Locate the cell with the specified text and output its [x, y] center coordinate. 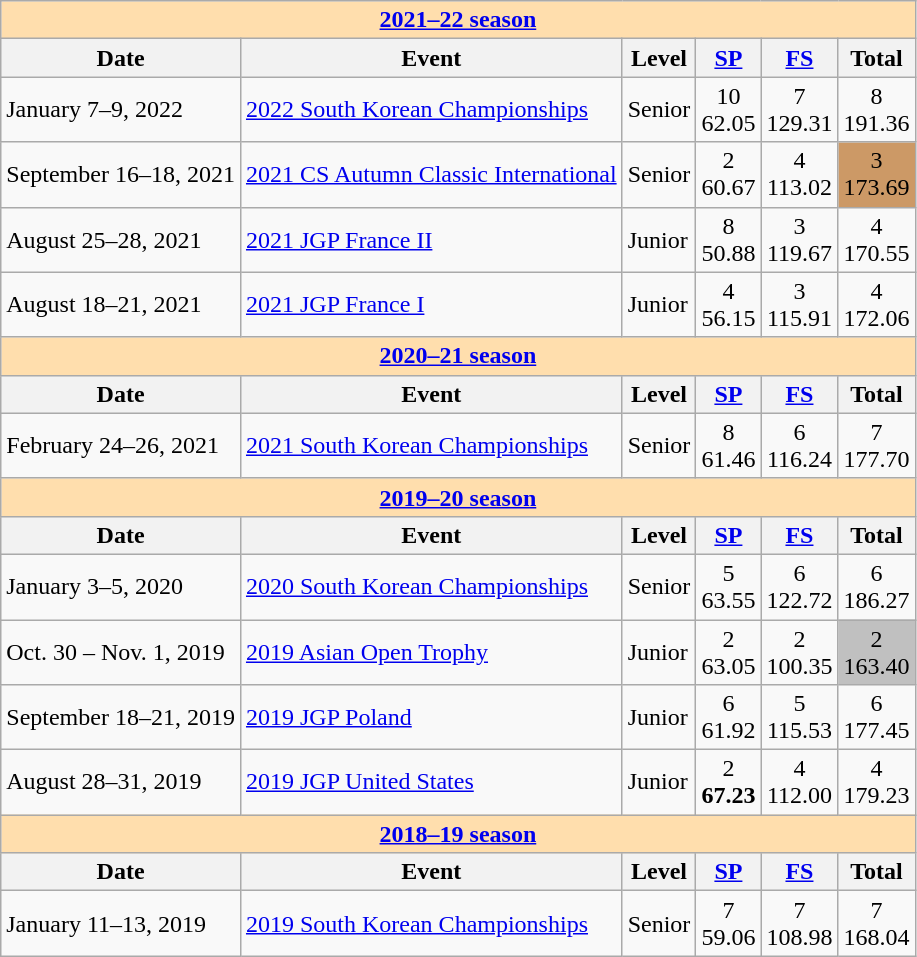
6 186.27 [876, 586]
4 172.06 [876, 304]
3 119.67 [800, 240]
10 62.05 [728, 110]
2 60.67 [728, 174]
6 116.24 [800, 446]
2 100.35 [800, 652]
2 163.40 [876, 652]
6 122.72 [800, 586]
2 67.23 [728, 782]
8 191.36 [876, 110]
Oct. 30 – Nov. 1, 2019 [121, 652]
2019 JGP United States [431, 782]
4 56.15 [728, 304]
2021 JGP France I [431, 304]
3 173.69 [876, 174]
September 18–21, 2019 [121, 718]
7 177.70 [876, 446]
2 63.05 [728, 652]
2022 South Korean Championships [431, 110]
3 115.91 [800, 304]
4 112.00 [800, 782]
5 63.55 [728, 586]
4 113.02 [800, 174]
6 61.92 [728, 718]
2019 Asian Open Trophy [431, 652]
2020–21 season [458, 356]
2019–20 season [458, 497]
2021 CS Autumn Classic International [431, 174]
2021–22 season [458, 20]
7 59.06 [728, 924]
February 24–26, 2021 [121, 446]
January 3–5, 2020 [121, 586]
August 25–28, 2021 [121, 240]
7 129.31 [800, 110]
8 50.88 [728, 240]
7 168.04 [876, 924]
2020 South Korean Championships [431, 586]
4 170.55 [876, 240]
August 28–31, 2019 [121, 782]
6 177.45 [876, 718]
5 115.53 [800, 718]
4 179.23 [876, 782]
January 7–9, 2022 [121, 110]
2021 JGP France II [431, 240]
2021 South Korean Championships [431, 446]
8 61.46 [728, 446]
September 16–18, 2021 [121, 174]
August 18–21, 2021 [121, 304]
2019 JGP Poland [431, 718]
2019 South Korean Championships [431, 924]
7 108.98 [800, 924]
2018–19 season [458, 834]
January 11–13, 2019 [121, 924]
